Scan for the cell matching the given text and deliver its (X, Y) coordinate at center. 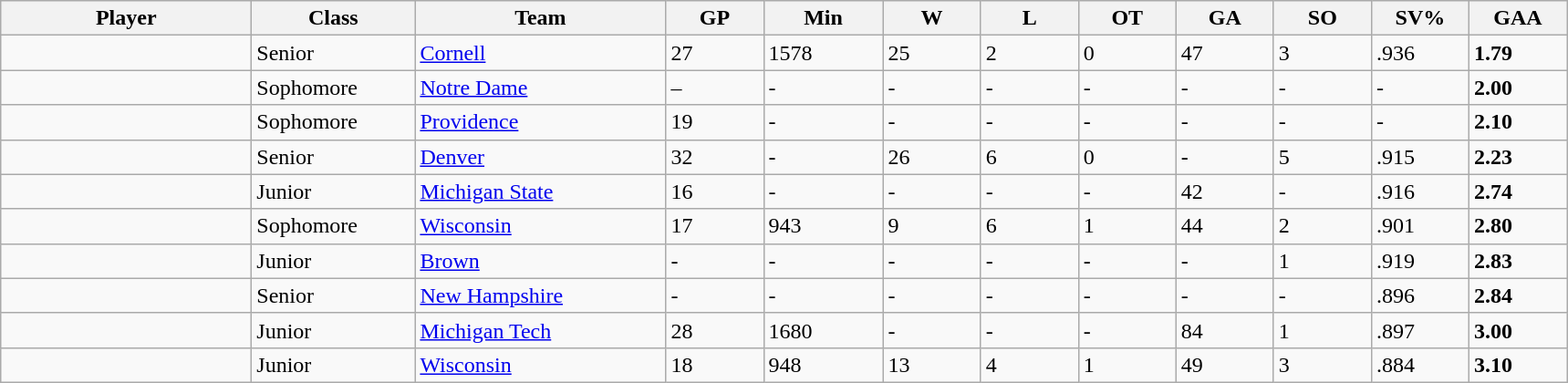
.896 (1419, 295)
948 (823, 365)
– (715, 88)
.915 (1419, 157)
Notre Dame (540, 88)
25 (932, 53)
9 (932, 226)
2.00 (1518, 88)
943 (823, 226)
GAA (1518, 18)
5 (1323, 157)
.901 (1419, 226)
.897 (1419, 330)
2.10 (1518, 122)
3.10 (1518, 365)
.919 (1419, 261)
17 (715, 226)
28 (715, 330)
.936 (1419, 53)
2.83 (1518, 261)
GP (715, 18)
Brown (540, 261)
Cornell (540, 53)
44 (1224, 226)
42 (1224, 191)
Class (334, 18)
18 (715, 365)
Player (126, 18)
1680 (823, 330)
84 (1224, 330)
L (1029, 18)
GA (1224, 18)
1.79 (1518, 53)
OT (1127, 18)
32 (715, 157)
26 (932, 157)
13 (932, 365)
Michigan Tech (540, 330)
27 (715, 53)
4 (1029, 365)
SV% (1419, 18)
.884 (1419, 365)
2.80 (1518, 226)
SO (1323, 18)
.916 (1419, 191)
Min (823, 18)
2.84 (1518, 295)
W (932, 18)
2.74 (1518, 191)
New Hampshire (540, 295)
2.23 (1518, 157)
3.00 (1518, 330)
19 (715, 122)
1578 (823, 53)
47 (1224, 53)
Providence (540, 122)
Team (540, 18)
Denver (540, 157)
16 (715, 191)
Michigan State (540, 191)
49 (1224, 365)
